Provide the (x, y) coordinate of the cell's center where the given text is located.  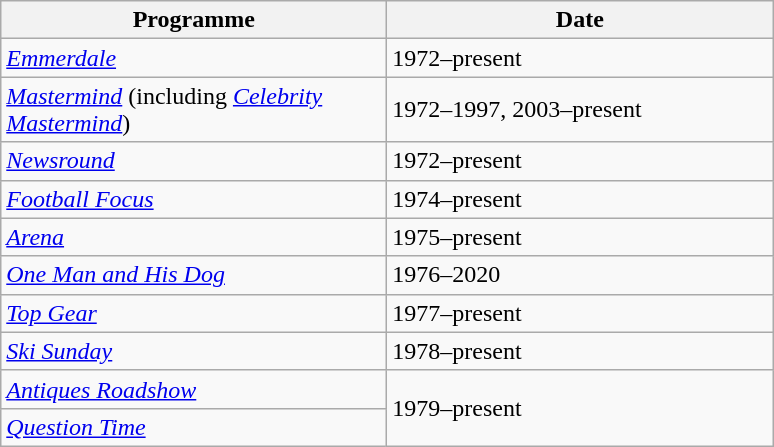
Football Focus (194, 199)
Newsround (194, 161)
Mastermind (including Celebrity Mastermind) (194, 110)
Programme (194, 20)
Antiques Roadshow (194, 389)
1974–present (580, 199)
1976–2020 (580, 275)
Question Time (194, 427)
Top Gear (194, 313)
1975–present (580, 237)
One Man and His Dog (194, 275)
1979–present (580, 408)
Date (580, 20)
Arena (194, 237)
Ski Sunday (194, 351)
1978–present (580, 351)
1972–1997, 2003–present (580, 110)
Emmerdale (194, 58)
1977–present (580, 313)
